Identify which cell holds the provided text, then report its [x, y] central coordinate. 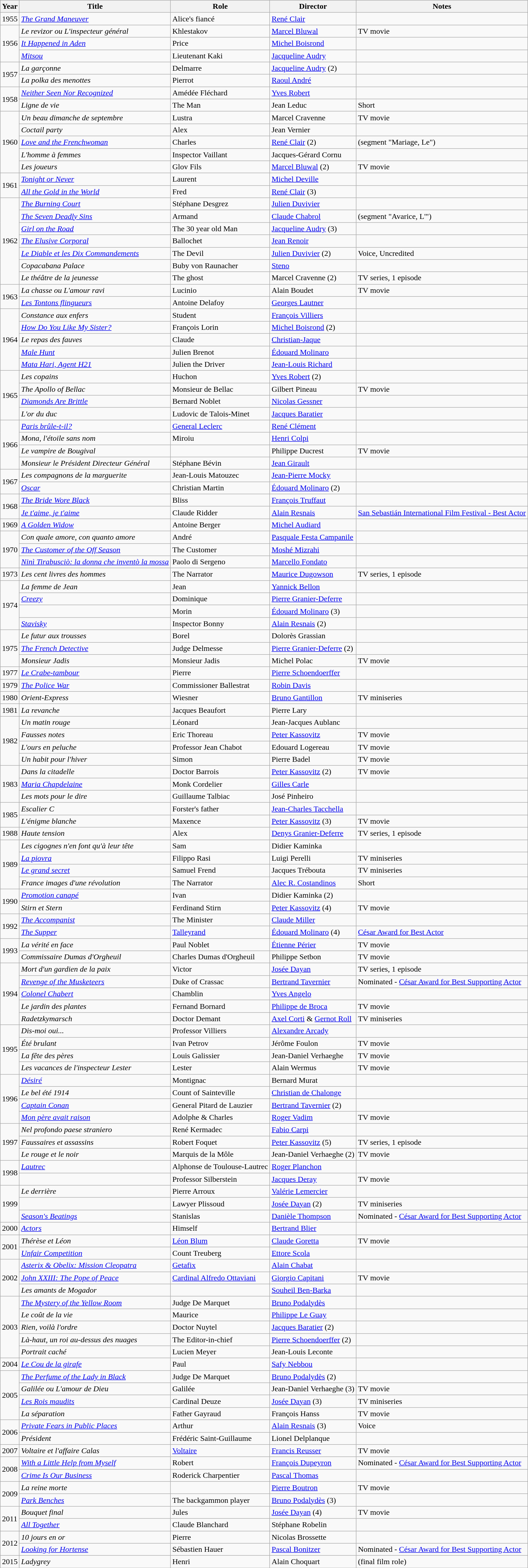
The Burning Court [95, 204]
Didier Kaminka [313, 846]
Jean-Daniel Verhaeghe (3) [313, 1389]
Claude Goretta [313, 1241]
Josée Dayan (2) [313, 1204]
Lester [220, 1068]
Georges Lautner [313, 303]
Moshé Mizrahi [313, 550]
Eric Thoreau [220, 735]
1992 [10, 926]
The Seven Deadly Sins [95, 216]
Claude [220, 340]
With a Little Help from Myself [95, 1463]
René Clair (2) [313, 142]
Le théâtre de la jeunesse [95, 278]
The 30 year old Man [220, 229]
Nicolas Gessner [313, 401]
Philippe Ducrest [313, 451]
La séparation [95, 1414]
Bernard Murat [313, 1080]
Steno [313, 266]
France images d'une révolution [95, 883]
Philippe Setbon [313, 957]
1979 [10, 685]
Stéphane Desgrez [220, 204]
Louis Galissier [220, 1056]
Voltaire et l'affaire Calas [95, 1451]
François Lorin [220, 327]
Dominique [220, 599]
Julien Brenot [220, 352]
Édouard Molinaro [313, 352]
Paul Noblet [220, 945]
(segment "Mariage, Le") [442, 142]
Marquis de la Môle [220, 1155]
Luigi Perelli [313, 858]
Actors [95, 1228]
Inspector Bonny [220, 624]
Inspector Vaillant [220, 155]
Jean-Charles Tacchella [313, 809]
Radetzkymarsch [95, 1019]
Khlestakov [220, 31]
Notes [442, 6]
Judge Delmesse [220, 648]
Duke of Crassac [220, 982]
Nicolas Brossette [313, 1537]
2009 [10, 1494]
Lucien Meyer [220, 1352]
Haute tension [95, 833]
Coctail party [95, 130]
Alice's fiancé [220, 19]
Rien, voilà l'ordre [95, 1327]
Robert Foquet [220, 1142]
Jean-Daniel Verhaeghe (2) [313, 1155]
Commissioner Ballestrat [220, 685]
Le vampire de Bougival [95, 451]
1966 [10, 445]
Bruno Podalydès [313, 1302]
Sébastien Hauer [220, 1550]
Unfair Competition [95, 1253]
A Golden Widow [95, 525]
Josée Dayan [313, 969]
1998 [10, 1173]
The Minister [220, 920]
2011 [10, 1518]
Maria Chapdelaine [95, 784]
Director [313, 6]
Le Crabe-tambour [95, 673]
John XXIII: The Pope of Peace [95, 1278]
Con quale amore, con quanto amore [95, 537]
1980 [10, 698]
1989 [10, 864]
Captain Conan [95, 1105]
Pasquale Festa Campanile [313, 537]
François Villiers [313, 315]
Ligne de vie [95, 105]
Buby von Raunacher [220, 266]
Mona, l'étoile sans nom [95, 438]
Jean-Louis Matouzec [220, 475]
Safy Nebbou [313, 1364]
Alain Resnais (3) [313, 1426]
Le revizor ou L'inspecteur général [95, 31]
Danièle Thompson [313, 1216]
1960 [10, 142]
2015 [10, 1562]
Doctor Barrois [220, 772]
Le rouge et le noir [95, 1155]
Count Treuberg [220, 1253]
Mata Hari, Agent H21 [95, 365]
Édouard Molinaro (3) [313, 611]
Fernand Bornard [220, 1006]
Role [220, 6]
Roger Vadim [313, 1117]
Léon Blum [220, 1241]
Season's Beatings [95, 1216]
1990 [10, 901]
1982 [10, 741]
Simon [220, 760]
(final film role) [442, 1562]
Christian-Jaque [313, 340]
Jérôme Foulon [313, 1043]
Charles Dumas d'Orgheuil [220, 957]
1995 [10, 1049]
Les cigognes n'en font qu'à leur tête [95, 846]
Lionel Delplanque [313, 1438]
Je t'aime, je t'aime [95, 512]
Chamblin [220, 994]
The Customer of the Off Season [95, 550]
Robin Davis [313, 685]
Tonight or Never [95, 179]
Morin [220, 611]
Asterix & Obelix: Mission Cleopatra [95, 1265]
Axel Corti & Gernot Roll [313, 1019]
The Supper [95, 932]
Alphonse de Toulouse-Lautrec [220, 1167]
It Happened in Aden [95, 43]
Jacques-Gérard Cornu [313, 155]
10 jours en or [95, 1537]
Là-haut, un roi au-dessus des nuages [95, 1340]
Julien the Driver [220, 365]
Charles [220, 142]
Jacques Baratier (2) [313, 1327]
Miroiu [220, 438]
All Together [95, 1525]
Étienne Périer [313, 945]
Ninì Tirabusciò: la donna che inventò la mossa [95, 562]
1977 [10, 673]
2005 [10, 1395]
Édouard Molinaro (2) [313, 488]
Roger Planchon [313, 1167]
1968 [10, 506]
Antoine Berger [220, 525]
Bliss [220, 500]
Les cent livres des hommes [95, 574]
Un beau dimanche de septembre [95, 117]
The French Detective [95, 648]
Bouquet final [95, 1512]
Professor Jean Chabot [220, 747]
Marcel Cravenne (2) [313, 278]
Himself [220, 1228]
Claude Blanchard [220, 1525]
The Apollo of Bellac [95, 389]
The Police War [95, 685]
Antoine Delafoy [220, 303]
Les amants de Mogador [95, 1290]
Alain Wermus [313, 1068]
Marcel Bluwal (2) [313, 167]
Fabio Carpi [313, 1130]
Lieutenant Kaki [220, 56]
The backgammon player [220, 1500]
Le bel été 1914 [95, 1093]
Marcel Cravenne [313, 117]
Yves Angelo [313, 994]
The ghost [220, 278]
Pierre Schoendoerffer [313, 673]
Voice [442, 1426]
Dolorès Grassian [313, 636]
Michel Boisrond [313, 43]
Bruno Gantillon [313, 698]
1958 [10, 99]
Pierre Arroux [220, 1191]
Désiré [95, 1080]
San Sebastián International Film Festival - Best Actor [442, 512]
Le repas des fauves [95, 340]
Mitsou [95, 56]
Glov Fils [220, 167]
Maurice Dugowson [313, 574]
Maurice [220, 1315]
Peter Kassovitz (4) [313, 907]
Voltaire [220, 1451]
L'énigme blanche [95, 821]
Park Benches [95, 1500]
Ladygrey [95, 1562]
Ivan [220, 895]
Ivan Petrov [220, 1043]
Laurent [220, 179]
(segment "Avarice, L'") [442, 216]
Monk Cordelier [220, 784]
Forster's father [220, 809]
Adolphe & Charles [220, 1117]
Jean Vernier [313, 130]
Wiesner [220, 698]
Jean-Louis Leconte [313, 1352]
Josée Dayan (3) [313, 1401]
André [220, 537]
Stavisky [95, 624]
Pierre Boutron [313, 1488]
Raoul André [313, 80]
1975 [10, 648]
The Grand Maneuver [95, 19]
Jacqueline Audry (2) [313, 68]
Cardinal Deuze [220, 1401]
Jacques Deray [313, 1179]
L'ours en peluche [95, 747]
The Man [220, 105]
La vérité en face [95, 945]
Jean [220, 587]
Marcel Bluwal [313, 31]
Gilles Carle [313, 784]
Christian Martin [220, 488]
1965 [10, 395]
Jean-Louis Richard [313, 365]
Fred [220, 192]
1964 [10, 340]
Samuel Frend [220, 870]
Président [95, 1438]
Count of Sainteville [220, 1093]
Victor [220, 969]
Cardinal Alfredo Ottaviani [220, 1278]
Constance aux enfers [95, 315]
Robert [220, 1463]
Title [95, 6]
Lawyer Plissoud [220, 1204]
Girl on the Road [95, 229]
Pascal Bonitzer [313, 1550]
Love and the Frenchwoman [95, 142]
Talleyrand [220, 932]
Le futur aux trousses [95, 636]
Léonard [220, 722]
La polka des menottes [95, 80]
Father Gayraud [220, 1414]
Nel profondo paese straniero [95, 1130]
Commissaire Dumas d'Orgheuil [95, 957]
Montignac [220, 1080]
Copacabana Palace [95, 266]
Julien Duvivier (2) [313, 253]
Year [10, 6]
Lustra [220, 117]
Alain Boudet [313, 290]
1974 [10, 605]
Mort d'un gardien de la paix [95, 969]
Stirn et Stern [95, 907]
Amédée Fléchard [220, 93]
The Devil [220, 253]
2012 [10, 1543]
René Clair (3) [313, 192]
Yves Robert [313, 93]
Jean-Jacques Aublanc [313, 722]
The Bride Wore Black [95, 500]
Galilée ou L'amour de Dieu [95, 1389]
Roderick Charpentier [220, 1475]
Claude Miller [313, 920]
François Dupeyron [313, 1463]
Stéphane Bévin [220, 463]
Peter Kassovitz (2) [313, 772]
La piovra [95, 858]
Philippe de Broca [313, 1006]
Les Tontons flingueurs [95, 303]
1962 [10, 241]
Ludovic de Talois-Minet [220, 414]
Maxence [220, 821]
Getafix [220, 1265]
Pierrot [220, 80]
Bruno Podalydès (2) [313, 1377]
Fausses notes [95, 735]
Les compagnons de la marguerite [95, 475]
Yannick Bellon [313, 587]
Henri [220, 1562]
Stéphane Robelin [313, 1525]
Doctor Nuytel [220, 1327]
Frédéric Saint-Guillaume [220, 1438]
Paul [220, 1364]
Borel [220, 636]
Alain Chabat [313, 1265]
Huchon [220, 377]
The Accompanist [95, 920]
Portrait caché [95, 1352]
Orient-Express [95, 698]
Diamonds Are Brittle [95, 401]
Mon père avait raison [95, 1117]
1994 [10, 994]
Dis-moi oui... [95, 1031]
Paris brûle-t-il? [95, 426]
Professor Villiers [220, 1031]
Jacqueline Audry [313, 56]
Alexandre Arcady [313, 1031]
1988 [10, 833]
La fête des pères [95, 1056]
Student [220, 315]
1985 [10, 815]
Lautrec [95, 1167]
2003 [10, 1327]
La revanche [95, 710]
Le Cou de la girafe [95, 1364]
Jacques Trébouta [313, 870]
Les mots pour le dire [95, 796]
Michel Boisrond (2) [313, 327]
General Leclerc [220, 426]
Jean Renoir [313, 241]
L'or du duc [95, 414]
Jacqueline Audry (3) [313, 229]
Yves Robert (2) [313, 377]
Crime Is Our Business [95, 1475]
François Hanss [313, 1414]
1955 [10, 19]
1970 [10, 549]
Gilbert Pineau [313, 389]
Jacques Beaufort [220, 710]
Julien Duvivier [313, 204]
Galilée [220, 1389]
Bertrand Tavernier [313, 982]
Michel Polac [313, 661]
La femme de Jean [95, 587]
1961 [10, 186]
How Do You Like My Sister? [95, 327]
1983 [10, 784]
Ferdinand Stirn [220, 907]
Filippo Rasi [220, 858]
Pierre Granier-Deferre (2) [313, 648]
1956 [10, 43]
1981 [10, 710]
L'homme à femmes [95, 155]
Michel Deville [313, 179]
Bernard Noblet [220, 401]
Marcello Fondato [313, 562]
Jean-Pierre Mocky [313, 475]
Les vacances de l'inspecteur Lester [95, 1068]
The Editor-in-chief [220, 1340]
2001 [10, 1247]
Jean-Daniel Verhaeghe [313, 1056]
Giorgio Capitani [313, 1278]
Price [220, 43]
2008 [10, 1469]
René Clair [313, 19]
2007 [10, 1451]
Bruno Podalydès (3) [313, 1500]
Les copains [95, 377]
Ettore Scola [313, 1253]
Alain Resnais (2) [313, 624]
César Award for Best Actor [442, 932]
François Truffaut [313, 500]
Claude Ridder [220, 512]
La garçonne [95, 68]
Les joueurs [95, 167]
Pierre Schoendoerffer (2) [313, 1340]
Un habit pour l'hiver [95, 760]
Didier Kaminka (2) [313, 895]
Escalier C [95, 809]
Bertrand Blier [313, 1228]
Monsieur de Bellac [220, 389]
Le derrière [95, 1191]
1996 [10, 1099]
Peter Kassovitz (3) [313, 821]
2002 [10, 1278]
1999 [10, 1204]
The Mystery of the Yellow Room [95, 1302]
Armand [220, 216]
Creezy [95, 599]
Voice, Uncredited [442, 253]
René Kermadec [220, 1130]
Arthur [220, 1426]
José Pinheiro [313, 796]
Pascal Thomas [313, 1475]
Pierre Badel [313, 760]
1957 [10, 74]
Lucinio [220, 290]
Le coût de la vie [95, 1315]
La chasse ou L'amour ravi [95, 290]
Christian de Chalonge [313, 1093]
1993 [10, 951]
Claude Chabrol [313, 216]
Doctor Demant [220, 1019]
Peter Kassovitz (5) [313, 1142]
Un matin rouge [95, 722]
Edouard Logereau [313, 747]
Pierre Lary [313, 710]
1963 [10, 296]
Promotion canapé [95, 895]
Stanislas [220, 1216]
Paolo di Sergeno [220, 562]
2006 [10, 1432]
Henri Colpi [313, 438]
Guillaume Talbiac [220, 796]
1997 [10, 1142]
Souheil Ben-Barka [313, 1290]
Jules [220, 1512]
Les Rois maudits [95, 1401]
2004 [10, 1364]
Delmarre [220, 68]
Monsieur le Président Directeur Général [95, 463]
Looking for Hortense [95, 1550]
Faussaires et assassins [95, 1142]
Ballochet [220, 241]
Édouard Molinaro (4) [313, 932]
Revenge of the Musketeers [95, 982]
2000 [10, 1228]
Alain Choquart [313, 1562]
Private Fears in Public Places [95, 1426]
René Clément [313, 426]
The Customer [220, 550]
Dans la citadelle [95, 772]
Josée Dayan (4) [313, 1512]
Jacques Baratier [313, 414]
1973 [10, 574]
Francis Reusser [313, 1451]
Jean Girault [313, 463]
Thérèse et Léon [95, 1241]
1967 [10, 482]
Michel Audiard [313, 525]
Alain Resnais [313, 512]
Philippe Le Guay [313, 1315]
Le grand secret [95, 870]
Sam [220, 846]
Le jardin des plantes [95, 1006]
Neither Seen Nor Recognized [95, 93]
1969 [10, 525]
Colonel Chabert [95, 994]
Pierre Granier-Deferre [313, 599]
The Perfume of the Lady in Black [95, 1377]
Peter Kassovitz [313, 735]
Bertrand Tavernier (2) [313, 1105]
La reine morte [95, 1488]
Denys Granier-Deferre [313, 833]
The Elusive Corporal [95, 241]
Été brulant [95, 1043]
All the Gold in the World [95, 192]
Alec R. Costandinos [313, 883]
Male Hunt [95, 352]
General Pitard de Lauzier [220, 1105]
Valérie Lemercier [313, 1191]
Le Diable et les Dix Commandements [95, 253]
Professor Silberstein [220, 1179]
Jean Leduc [313, 105]
Oscar [95, 488]
